Return [X, Y] of the center of cell containing provided text 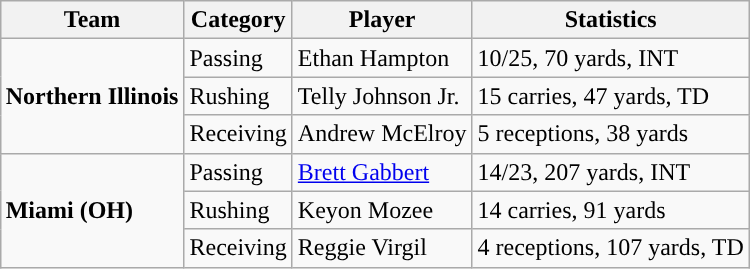
Team [92, 20]
5 receptions, 38 yards [610, 134]
14 carries, 91 yards [610, 210]
Keyon Mozee [382, 210]
Brett Gabbert [382, 172]
Reggie Virgil [382, 248]
10/25, 70 yards, INT [610, 58]
Miami (OH) [92, 210]
Statistics [610, 20]
Player [382, 20]
15 carries, 47 yards, TD [610, 96]
Ethan Hampton [382, 58]
Northern Illinois [92, 96]
Category [238, 20]
4 receptions, 107 yards, TD [610, 248]
Andrew McElroy [382, 134]
14/23, 207 yards, INT [610, 172]
Telly Johnson Jr. [382, 96]
